Pinpoint the cell where the given text exists, returning its (X, Y) midpoint coordinate. 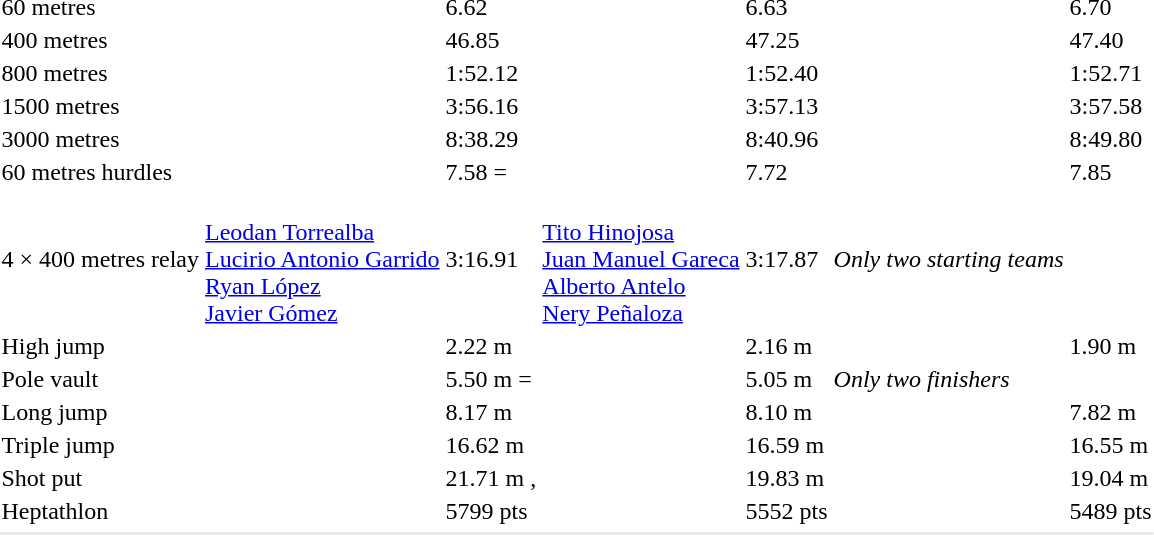
800 metres (100, 73)
7.85 (1110, 172)
Triple jump (100, 445)
8:40.96 (786, 139)
3:57.13 (786, 106)
1:52.12 (491, 73)
2.22 m (491, 346)
3:16.91 (491, 259)
8.17 m (491, 412)
3:17.87 (786, 259)
Heptathlon (100, 511)
16.59 m (786, 445)
19.83 m (786, 478)
3:56.16 (491, 106)
5489 pts (1110, 511)
19.04 m (1110, 478)
7.72 (786, 172)
16.62 m (491, 445)
3:57.58 (1110, 106)
7.82 m (1110, 412)
5799 pts (491, 511)
21.71 m , (491, 478)
5.05 m (786, 379)
46.85 (491, 40)
Shot put (100, 478)
47.25 (786, 40)
8.10 m (786, 412)
8:49.80 (1110, 139)
Pole vault (100, 379)
1:52.71 (1110, 73)
1:52.40 (786, 73)
5552 pts (786, 511)
Tito HinojosaJuan Manuel GarecaAlberto AnteloNery Peñaloza (641, 259)
47.40 (1110, 40)
7.58 = (491, 172)
Long jump (100, 412)
Only two finishers (992, 379)
Leodan TorrealbaLucirio Antonio GarridoRyan LópezJavier Gómez (322, 259)
2.16 m (786, 346)
Only two starting teams (948, 259)
400 metres (100, 40)
1.90 m (1110, 346)
16.55 m (1110, 445)
4 × 400 metres relay (100, 259)
3000 metres (100, 139)
High jump (100, 346)
5.50 m = (491, 379)
8:38.29 (491, 139)
60 metres hurdles (100, 172)
1500 metres (100, 106)
